Return the (x, y) coordinate for the center point of the cell that contains the specified text.  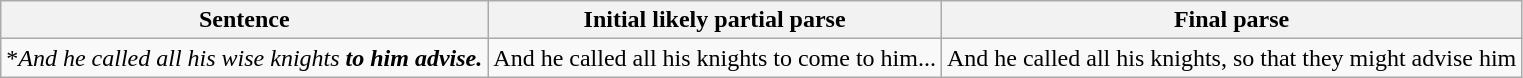
Final parse (1231, 20)
*And he called all his wise knights to him advise. (244, 58)
Initial likely partial parse (715, 20)
And he called all his knights to come to him... (715, 58)
And he called all his knights, so that they might advise him (1231, 58)
Sentence (244, 20)
